Return the (X, Y) coordinate for the center point of the cell that contains the specified text.  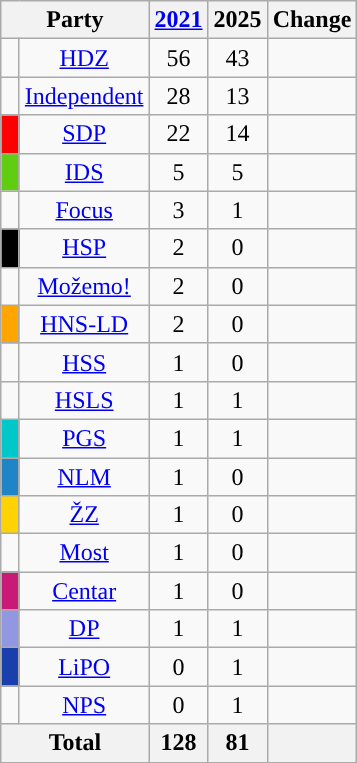
PGS (84, 438)
Most (84, 553)
Independent (84, 96)
81 (238, 743)
14 (238, 134)
HSP (84, 248)
IDS (84, 172)
Change (312, 20)
Centar (84, 591)
43 (238, 58)
HNS-LD (84, 324)
NPS (84, 705)
2021 (178, 20)
28 (178, 96)
3 (178, 210)
ŽZ (84, 515)
HSS (84, 362)
13 (238, 96)
Focus (84, 210)
HSLS (84, 400)
Total (75, 743)
HDZ (84, 58)
DP (84, 629)
128 (178, 743)
2025 (238, 20)
Party (75, 20)
22 (178, 134)
NLM (84, 477)
SDP (84, 134)
LiPO (84, 667)
56 (178, 58)
Možemo! (84, 286)
